Provide the (X, Y) coordinate of the cell's center where the given text is located.  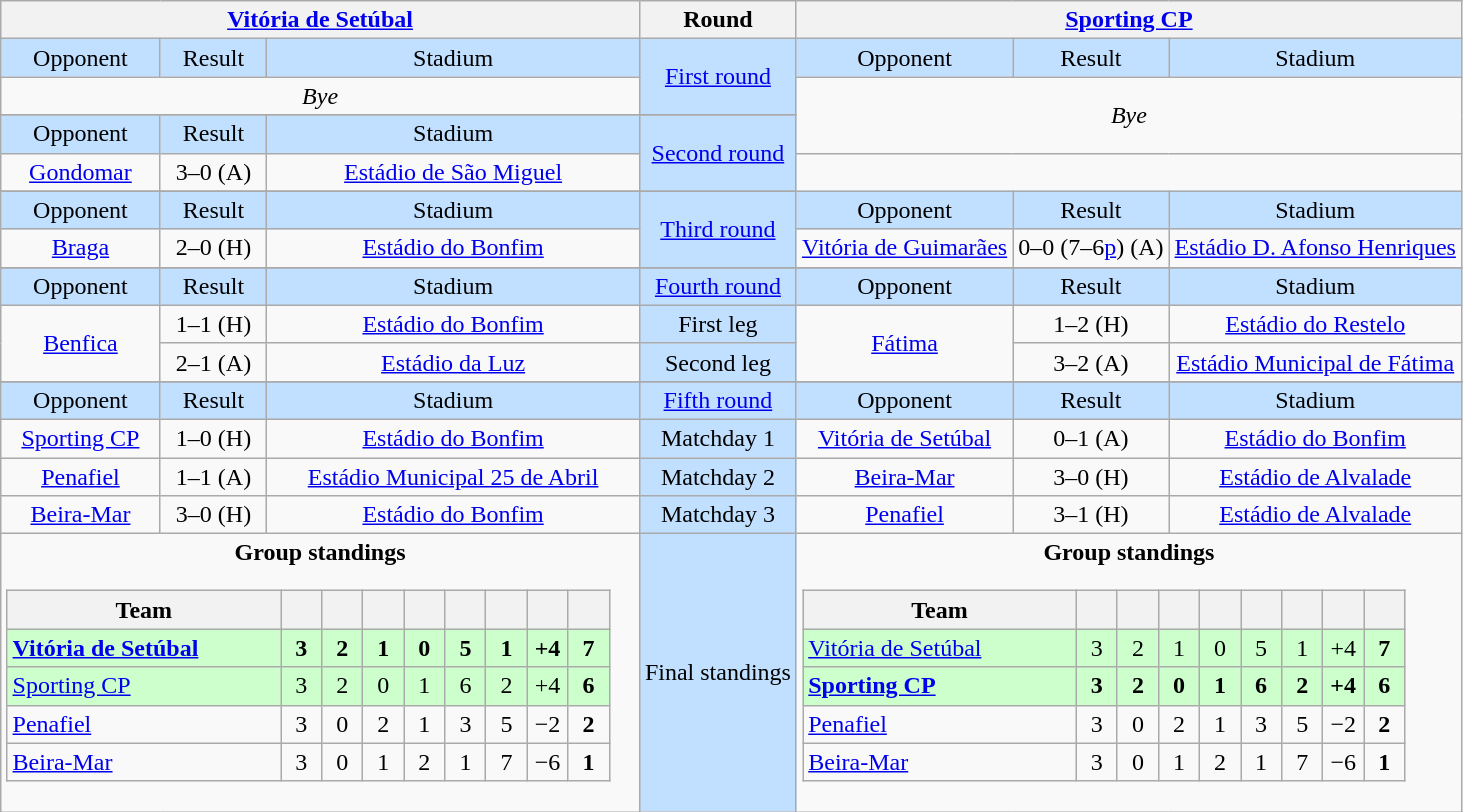
Matchday 1 (718, 438)
First round (718, 77)
1–2 (H) (1091, 324)
Estádio da Luz (454, 362)
3–2 (A) (1091, 362)
Second round (718, 153)
1–1 (A) (214, 477)
Gondomar (80, 172)
First leg (718, 324)
Matchday 2 (718, 477)
Round (718, 20)
1–0 (H) (214, 438)
Braga (80, 248)
Estádio Municipal de Fátima (1315, 362)
1–1 (H) (214, 324)
Estádio Municipal 25 de Abril (454, 477)
Estádio D. Afonso Henriques (1315, 248)
Benfica (80, 343)
3–1 (H) (1091, 515)
Estádio de São Miguel (454, 172)
Final standings (718, 673)
Matchday 3 (718, 515)
Estádio do Restelo (1315, 324)
2–1 (A) (214, 362)
Second leg (718, 362)
Third round (718, 229)
Fifth round (718, 400)
3–0 (A) (214, 172)
0–1 (A) (1091, 438)
2–0 (H) (214, 248)
Fourth round (718, 286)
Fátima (904, 343)
Vitória de Guimarães (904, 248)
0–0 (7–6p) (A) (1091, 248)
